For the text-containing cell, return its midpoint in (x, y) coordinate format. 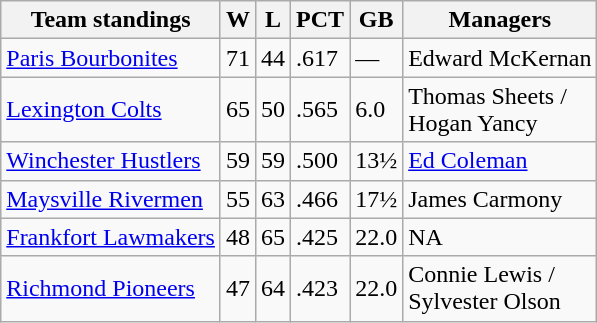
50 (272, 110)
GB (376, 20)
PCT (320, 20)
NA (500, 237)
L (272, 20)
44 (272, 58)
64 (272, 288)
Thomas Sheets /Hogan Yancy (500, 110)
Connie Lewis /Sylvester Olson (500, 288)
.466 (320, 199)
Ed Coleman (500, 161)
.425 (320, 237)
47 (238, 288)
James Carmony (500, 199)
Team standings (111, 20)
Richmond Pioneers (111, 288)
— (376, 58)
55 (238, 199)
Paris Bourbonites (111, 58)
.423 (320, 288)
17½ (376, 199)
48 (238, 237)
Maysville Rivermen (111, 199)
71 (238, 58)
.500 (320, 161)
Winchester Hustlers (111, 161)
Edward McKernan (500, 58)
Lexington Colts (111, 110)
13½ (376, 161)
Managers (500, 20)
6.0 (376, 110)
63 (272, 199)
Frankfort Lawmakers (111, 237)
W (238, 20)
.617 (320, 58)
.565 (320, 110)
